Pinpoint the cell where the given text exists, returning its [x, y] midpoint coordinate. 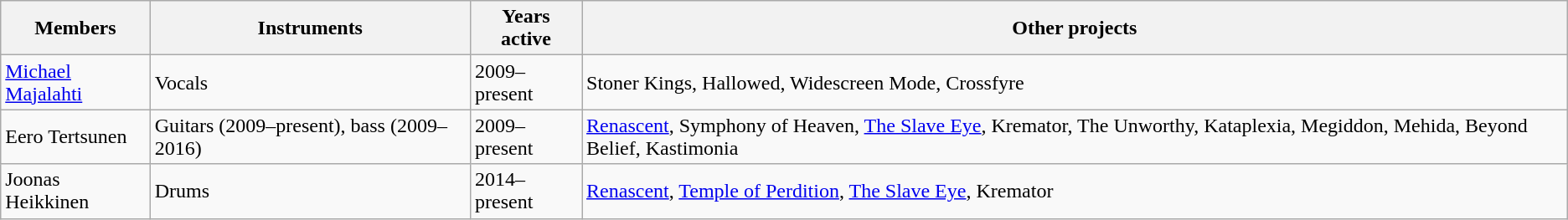
Michael Majalahti [75, 82]
Members [75, 28]
Vocals [310, 82]
Drums [310, 191]
Years active [526, 28]
Eero Tertsunen [75, 137]
Stoner Kings, Hallowed, Widescreen Mode, Crossfyre [1075, 82]
2014–present [526, 191]
Renascent, Symphony of Heaven, The Slave Eye, Kremator, The Unworthy, Kataplexia, Megiddon, Mehida, Beyond Belief, Kastimonia [1075, 137]
Instruments [310, 28]
Joonas Heikkinen [75, 191]
Guitars (2009–present), bass (2009–2016) [310, 137]
Renascent, Temple of Perdition, The Slave Eye, Kremator [1075, 191]
Other projects [1075, 28]
